Capture the cell that displays the provided text and extract its [X, Y] central coordinate. 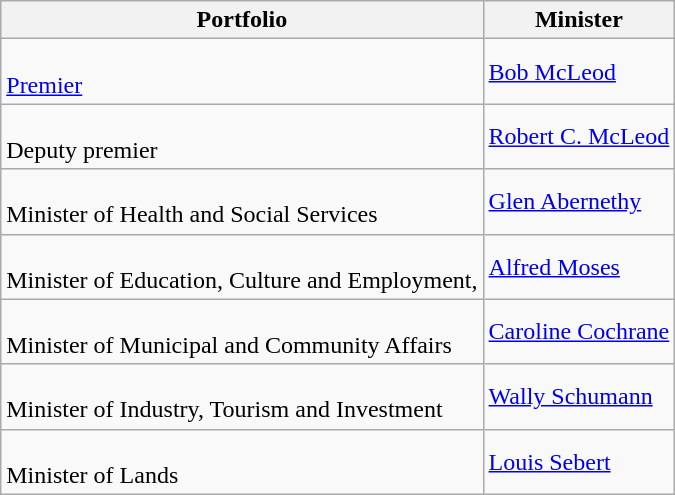
Wally Schumann [579, 396]
Minister [579, 20]
Robert C. McLeod [579, 136]
Deputy premier [242, 136]
Minister of Health and Social Services [242, 202]
Caroline Cochrane [579, 332]
Minister of Municipal and Community Affairs [242, 332]
Minister of Industry, Tourism and Investment [242, 396]
Premier [242, 72]
Minister of Education, Culture and Employment, [242, 266]
Glen Abernethy [579, 202]
Louis Sebert [579, 462]
Minister of Lands [242, 462]
Alfred Moses [579, 266]
Portfolio [242, 20]
Bob McLeod [579, 72]
